Detect which cell encompasses the target text, then output its (X, Y) center coordinate. 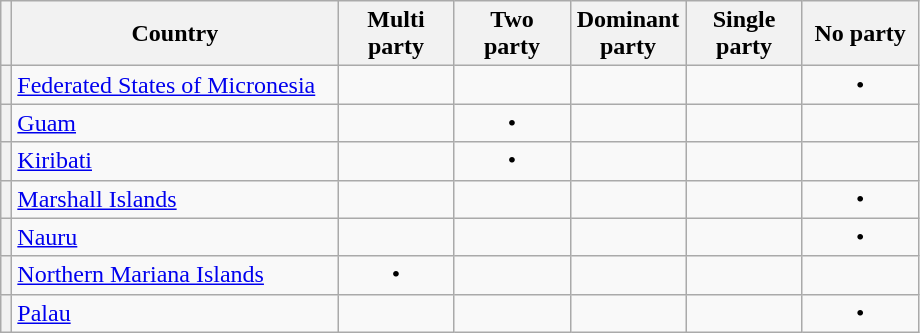
Two party (512, 34)
Northern Mariana Islands (175, 275)
Palau (175, 313)
Guam (175, 123)
Nauru (175, 237)
Single party (744, 34)
Marshall Islands (175, 199)
Kiribati (175, 161)
Multi party (396, 34)
Country (175, 34)
Federated States of Micronesia (175, 85)
Dominant party (628, 34)
No party (860, 34)
